Return [X, Y] of the center of cell containing provided text 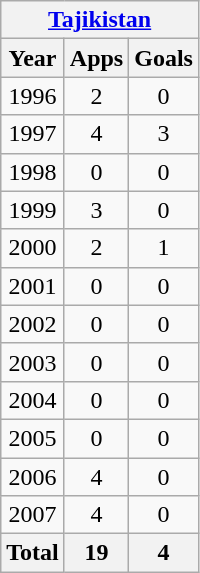
Tajikistan [100, 20]
Goals [164, 58]
2005 [33, 438]
1996 [33, 96]
1998 [33, 172]
Year [33, 58]
2000 [33, 248]
1997 [33, 134]
Apps [96, 58]
1 [164, 248]
2003 [33, 362]
Total [33, 553]
1999 [33, 210]
2007 [33, 515]
2006 [33, 477]
2002 [33, 324]
19 [96, 553]
2001 [33, 286]
2004 [33, 400]
